Determine the [X, Y] coordinate at the center of the cell enclosing the given text.  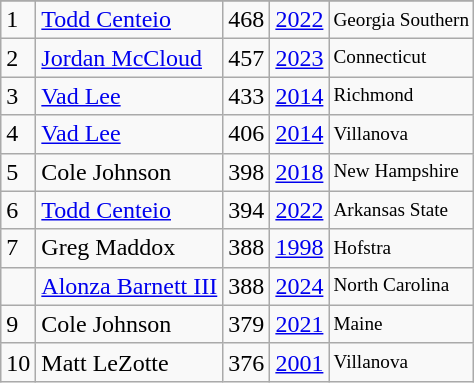
7 [18, 248]
6 [18, 210]
1998 [300, 248]
2023 [300, 58]
379 [246, 324]
New Hampshire [402, 172]
5 [18, 172]
Jordan McCloud [130, 58]
Matt LeZotte [130, 362]
9 [18, 324]
Hofstra [402, 248]
Richmond [402, 96]
4 [18, 134]
2021 [300, 324]
Arkansas State [402, 210]
2001 [300, 362]
Georgia Southern [402, 20]
Maine [402, 324]
376 [246, 362]
2024 [300, 286]
Connecticut [402, 58]
1 [18, 20]
406 [246, 134]
10 [18, 362]
3 [18, 96]
Greg Maddox [130, 248]
2 [18, 58]
468 [246, 20]
North Carolina [402, 286]
Alonza Barnett III [130, 286]
394 [246, 210]
433 [246, 96]
398 [246, 172]
457 [246, 58]
2018 [300, 172]
